For the text-containing cell, return its midpoint in [X, Y] coordinate format. 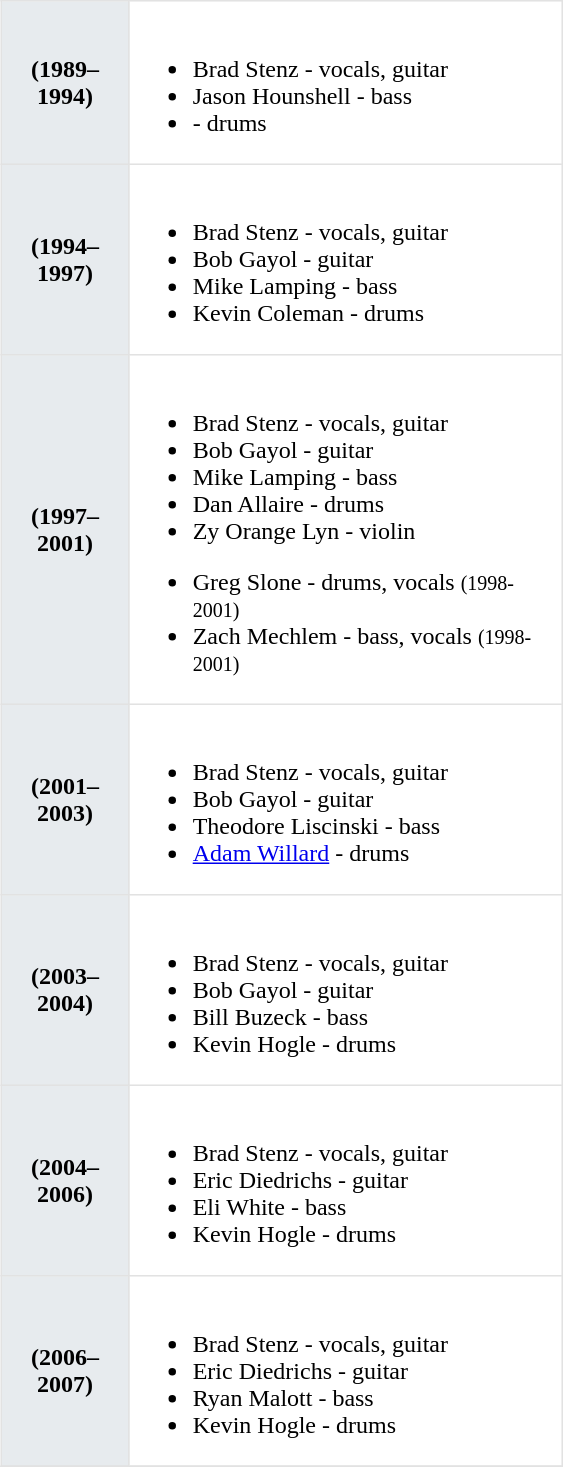
Brad Stenz - vocals, guitarEric Diedrichs - guitarEli White - bassKevin Hogle - drums [346, 1180]
Brad Stenz - vocals, guitarEric Diedrichs - guitarRyan Malott - bassKevin Hogle - drums [346, 1371]
Brad Stenz - vocals, guitarBob Gayol - guitarBill Buzeck - bassKevin Hogle - drums [346, 990]
(1997–2001) [65, 530]
Brad Stenz - vocals, guitarJason Hounshell - bass - drums [346, 83]
(2001–2003) [65, 799]
Brad Stenz - vocals, guitarBob Gayol - guitarMike Lamping - bassKevin Coleman - drums [346, 259]
(2006–2007) [65, 1371]
(2004–2006) [65, 1180]
Brad Stenz - vocals, guitarBob Gayol - guitarTheodore Liscinski - bassAdam Willard - drums [346, 799]
(1994–1997) [65, 259]
(2003–2004) [65, 990]
(1989–1994) [65, 83]
